For the text-containing cell, return its midpoint in [X, Y] coordinate format. 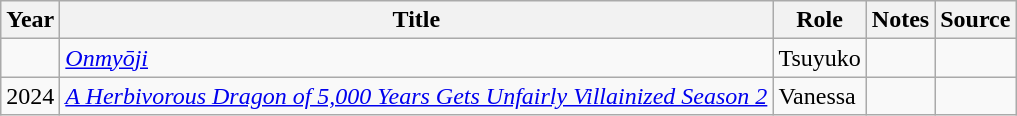
Role [820, 20]
2024 [30, 96]
Tsuyuko [820, 58]
Source [976, 20]
Vanessa [820, 96]
Year [30, 20]
Notes [900, 20]
Title [416, 20]
Onmyōji [416, 58]
A Herbivorous Dragon of 5,000 Years Gets Unfairly Villainized Season 2 [416, 96]
